Output the (x, y) coordinate of the center of the cell containing the given text.  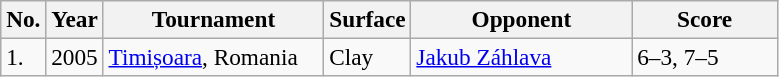
Year (74, 19)
Surface (368, 19)
Score (705, 19)
Tournament (214, 19)
2005 (74, 57)
1. (24, 57)
Opponent (522, 19)
Timișoara, Romania (214, 57)
No. (24, 19)
Jakub Záhlava (522, 57)
6–3, 7–5 (705, 57)
Clay (368, 57)
